Return (x, y) of the center of cell containing provided text 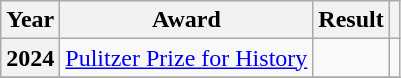
Pulitzer Prize for History (186, 58)
Award (186, 20)
Year (30, 20)
Result (351, 20)
2024 (30, 58)
